Scan for the cell matching the given text and deliver its [X, Y] coordinate at center. 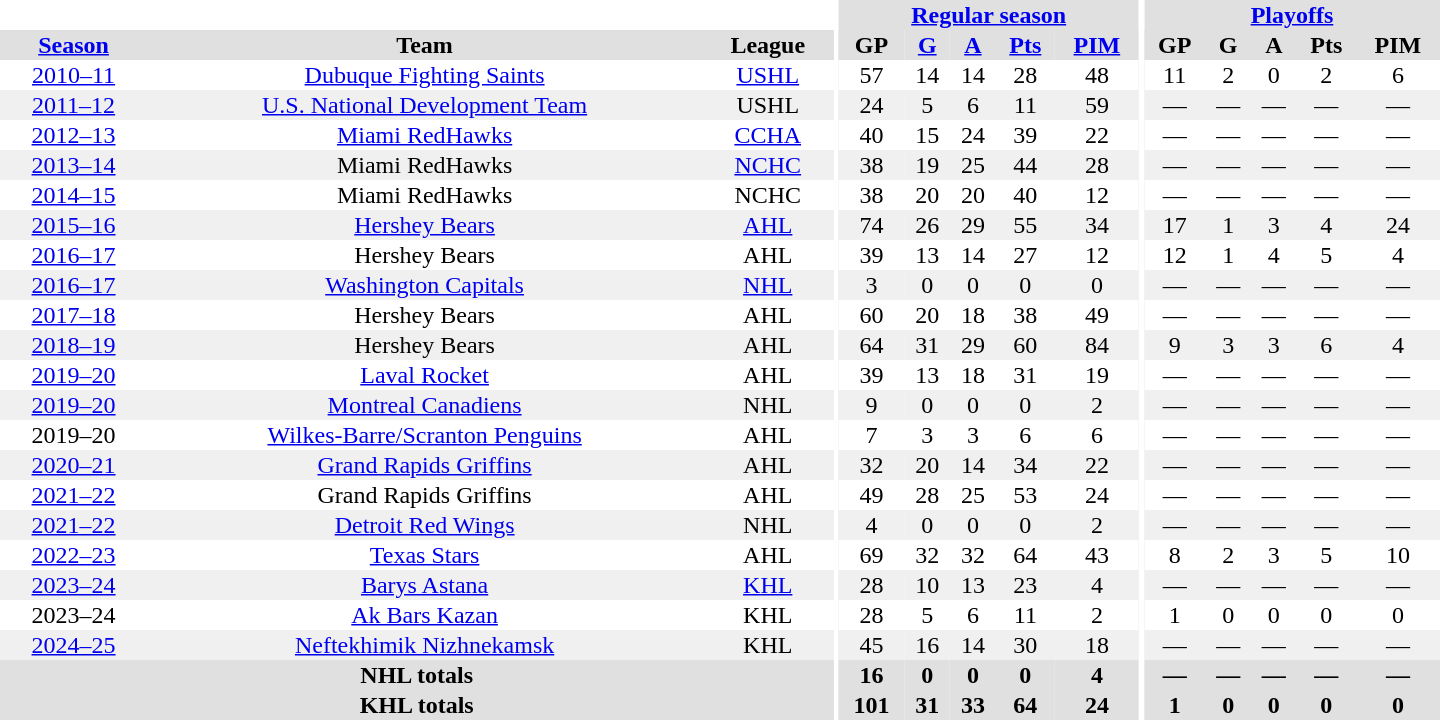
2010–11 [74, 75]
57 [871, 75]
2022–23 [74, 555]
Detroit Red Wings [424, 525]
2024–25 [74, 645]
2020–21 [74, 465]
Barys Astana [424, 585]
23 [1026, 585]
Texas Stars [424, 555]
KHL totals [416, 705]
Regular season [988, 15]
Laval Rocket [424, 375]
8 [1174, 555]
101 [871, 705]
53 [1026, 495]
55 [1026, 225]
Washington Capitals [424, 285]
League [768, 45]
2018–19 [74, 345]
2013–14 [74, 165]
Wilkes-Barre/Scranton Penguins [424, 435]
27 [1026, 255]
2011–12 [74, 105]
CCHA [768, 135]
69 [871, 555]
44 [1026, 165]
59 [1097, 105]
30 [1026, 645]
84 [1097, 345]
33 [973, 705]
43 [1097, 555]
2012–13 [74, 135]
2017–18 [74, 315]
Playoffs [1292, 15]
Ak Bars Kazan [424, 615]
15 [927, 135]
U.S. National Development Team [424, 105]
48 [1097, 75]
2014–15 [74, 195]
45 [871, 645]
Season [74, 45]
Dubuque Fighting Saints [424, 75]
17 [1174, 225]
Team [424, 45]
7 [871, 435]
74 [871, 225]
Neftekhimik Nizhnekamsk [424, 645]
NHL totals [416, 675]
26 [927, 225]
2015–16 [74, 225]
Montreal Canadiens [424, 405]
